From the cell containing the given text, extract its center point as [x, y] coordinate. 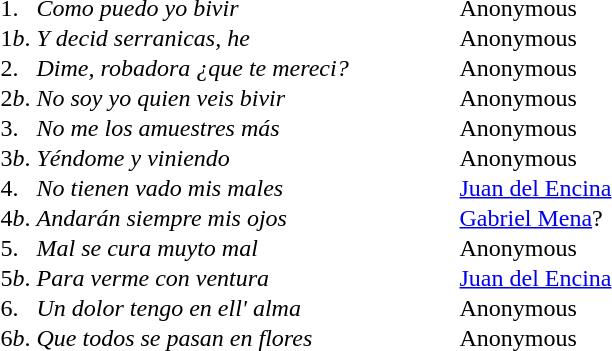
Andarán siempre mis ojos [246, 218]
Y decid serranicas, he [246, 38]
Para verme con ventura [246, 278]
Yéndome y viniendo [246, 158]
Un dolor tengo en ell' alma [246, 308]
No tienen vado mis males [246, 188]
No me los amuestres más [246, 128]
Dime, robadora ¿que te mereci? [246, 68]
No soy yo quien veis bivir [246, 98]
Mal se cura muyto mal [246, 248]
